Find where the given text appears and provide that cell's center as [X, Y] coordinate. 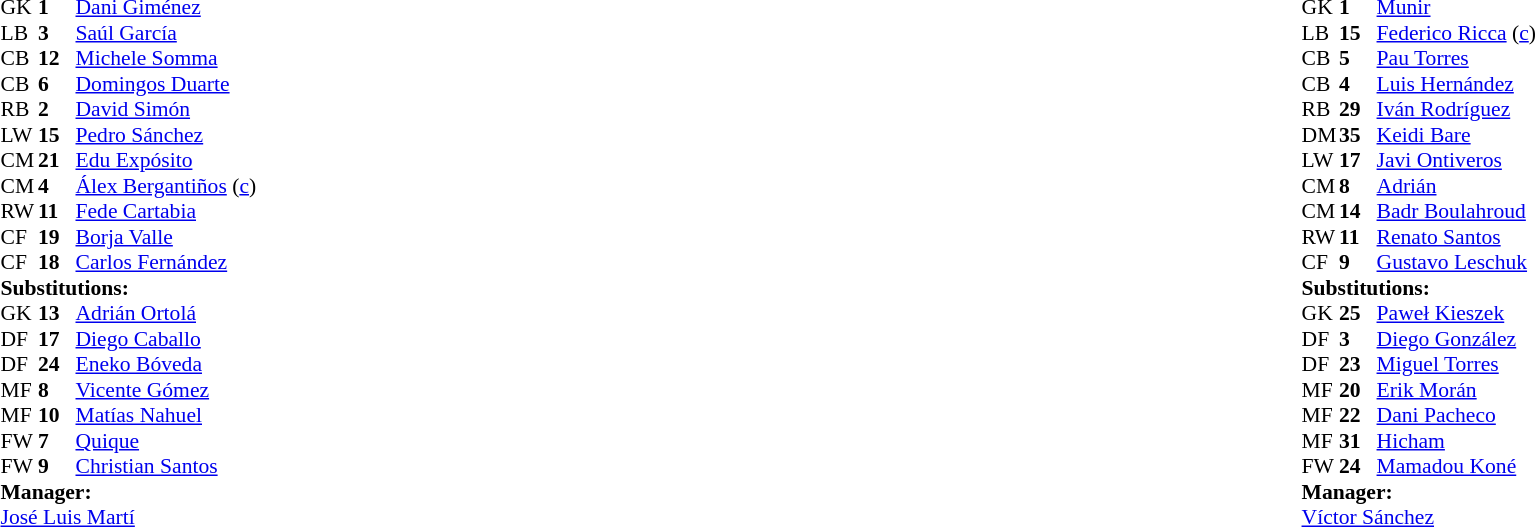
13 [57, 313]
Saúl García [166, 33]
22 [1358, 415]
Vicente Gómez [166, 390]
Eneko Bóveda [166, 365]
Manager: [128, 492]
Fede Cartabia [166, 211]
20 [1358, 390]
7 [57, 441]
31 [1358, 441]
35 [1358, 135]
Quique [166, 441]
DM [1321, 135]
Edu Expósito [166, 161]
Substitutions: [128, 288]
Christian Santos [166, 467]
29 [1358, 109]
David Simón [166, 109]
23 [1358, 365]
Matías Nahuel [166, 415]
25 [1358, 313]
Adrián Ortolá [166, 313]
Borja Valle [166, 237]
12 [57, 59]
Domingos Duarte [166, 84]
21 [57, 161]
Diego Caballo [166, 339]
19 [57, 237]
18 [57, 263]
6 [57, 84]
14 [1358, 211]
Pedro Sánchez [166, 135]
Carlos Fernández [166, 263]
Álex Bergantiños (c) [166, 186]
2 [57, 109]
10 [57, 415]
Michele Somma [166, 59]
5 [1358, 59]
